Pinpoint the cell where the given text exists, returning its [x, y] midpoint coordinate. 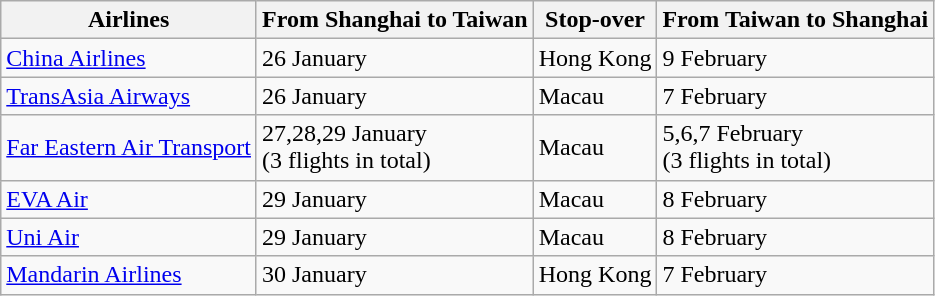
From Shanghai to Taiwan [394, 20]
Uni Air [129, 237]
Stop-over [595, 20]
Mandarin Airlines [129, 275]
9 February [796, 58]
30 January [394, 275]
TransAsia Airways [129, 96]
Far Eastern Air Transport [129, 148]
5,6,7 February(3 flights in total) [796, 148]
China Airlines [129, 58]
27,28,29 January(3 flights in total) [394, 148]
Airlines [129, 20]
From Taiwan to Shanghai [796, 20]
EVA Air [129, 199]
